Return the (X, Y) coordinate for the center point of the cell that contains the specified text.  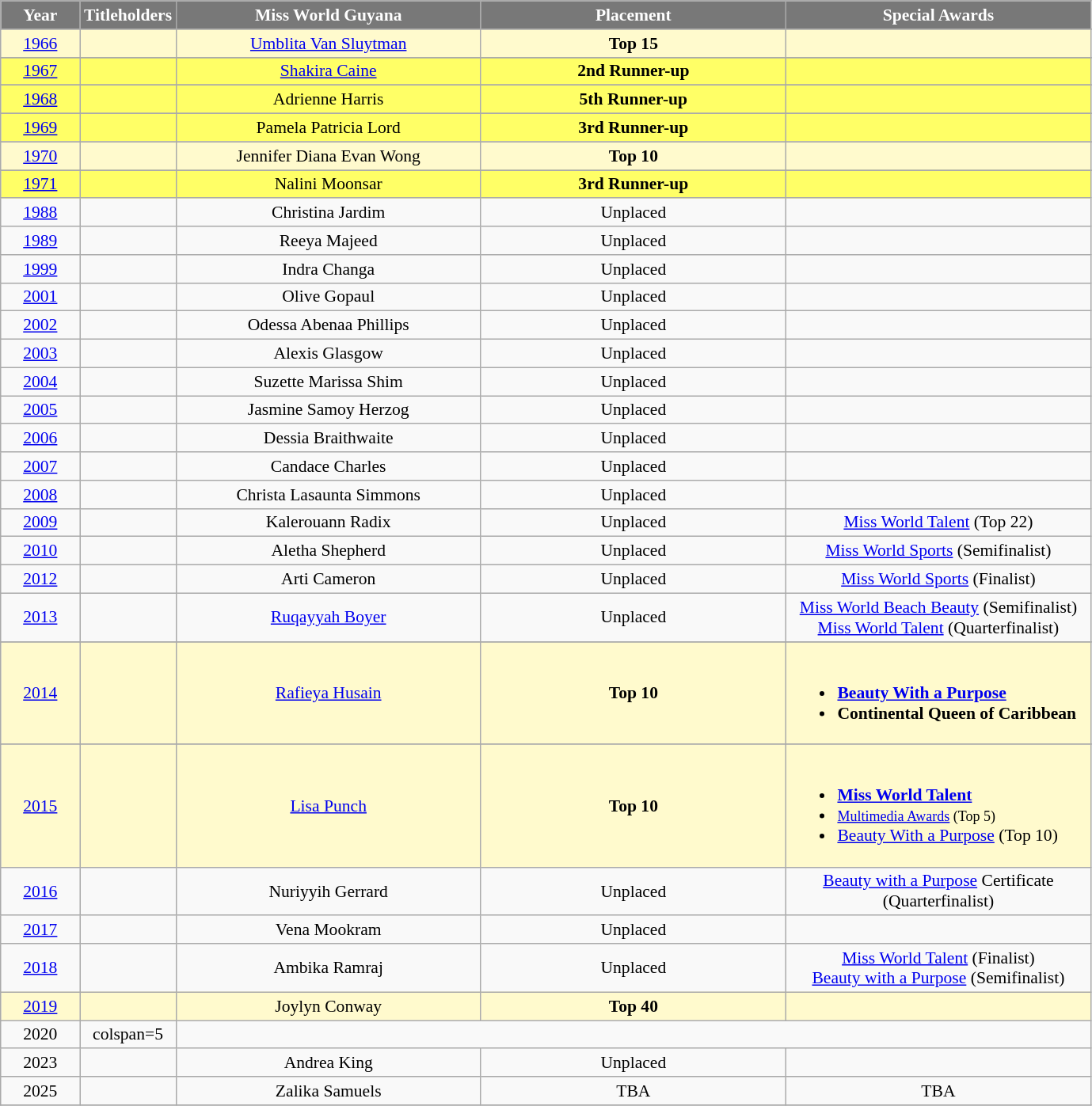
Top 40 (634, 1006)
2014 (40, 693)
2008 (40, 495)
Christa Lasaunta Simmons (328, 495)
1968 (40, 100)
Special Awards (938, 15)
5th Runner-up (634, 100)
Jasmine Samoy Herzog (328, 410)
Adrienne Harris (328, 100)
Placement (634, 15)
1988 (40, 213)
Aletha Shepherd (328, 551)
Lisa Punch (328, 806)
Indra Changa (328, 269)
Dessia Braithwaite (328, 439)
1967 (40, 71)
1966 (40, 44)
2019 (40, 1006)
1999 (40, 269)
Vena Mookram (328, 930)
Umblita Van Sluytman (328, 44)
2017 (40, 930)
Jennifer Diana Evan Wong (328, 156)
Miss World TalentMultimedia Awards (Top 5)Beauty With a Purpose (Top 10) (938, 806)
1989 (40, 241)
2009 (40, 523)
2007 (40, 466)
colspan=5 (128, 1035)
2006 (40, 439)
2nd Runner-up (634, 71)
Nalini Moonsar (328, 184)
Kalerouann Radix (328, 523)
Olive Gopaul (328, 297)
Ambika Ramraj (328, 967)
Andrea King (328, 1063)
Christina Jardim (328, 213)
Miss World Guyana (328, 15)
Miss World Beach Beauty (Semifinalist)Miss World Talent (Quarterfinalist) (938, 618)
2012 (40, 580)
Miss World Sports (Semifinalist) (938, 551)
2025 (40, 1091)
Candace Charles (328, 466)
Miss World Talent (Finalist)Beauty with a Purpose (Semifinalist) (938, 967)
2010 (40, 551)
2013 (40, 618)
Beauty With a PurposeContinental Queen of Caribbean (938, 693)
2018 (40, 967)
2003 (40, 354)
2020 (40, 1035)
Beauty with a Purpose Certificate (Quarterfinalist) (938, 891)
2016 (40, 891)
Year (40, 15)
Ruqayyah Boyer (328, 618)
1969 (40, 128)
Miss World Talent (Top 22) (938, 523)
1971 (40, 184)
Titleholders (128, 15)
Nuriyyih Gerrard (328, 891)
2005 (40, 410)
Odessa Abenaa Phillips (328, 325)
Arti Cameron (328, 580)
2015 (40, 806)
Shakira Caine (328, 71)
Top 15 (634, 44)
Alexis Glasgow (328, 354)
Joylyn Conway (328, 1006)
Zalika Samuels (328, 1091)
Rafieya Husain (328, 693)
2023 (40, 1063)
2002 (40, 325)
Pamela Patricia Lord (328, 128)
Reeya Majeed (328, 241)
1970 (40, 156)
Miss World Sports (Finalist) (938, 580)
2004 (40, 382)
Suzette Marissa Shim (328, 382)
2001 (40, 297)
